Return the [X, Y] coordinate for the center point of the cell that contains the specified text.  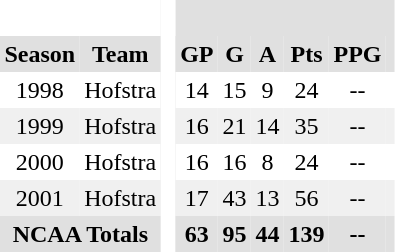
13 [268, 198]
8 [268, 162]
G [234, 54]
17 [197, 198]
56 [306, 198]
2001 [40, 198]
NCAA Totals [80, 234]
21 [234, 126]
GP [197, 54]
9 [268, 90]
35 [306, 126]
63 [197, 234]
44 [268, 234]
1998 [40, 90]
95 [234, 234]
139 [306, 234]
A [268, 54]
Season [40, 54]
1999 [40, 126]
PPG [358, 54]
43 [234, 198]
15 [234, 90]
Pts [306, 54]
2000 [40, 162]
Team [120, 54]
